Extract the [X, Y] coordinate from the center of the cell holding the provided text.  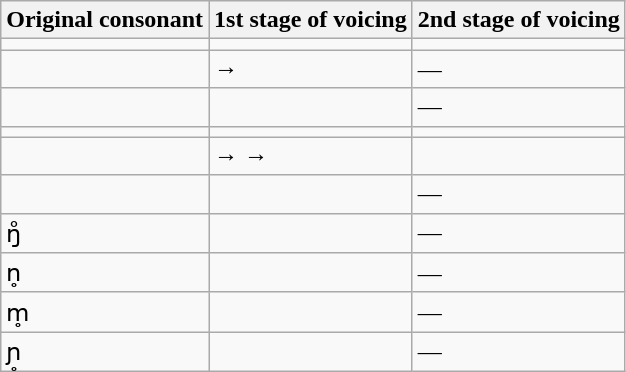
→ → [311, 156]
m̥ [105, 312]
1st stage of voicing [311, 20]
Original consonant [105, 20]
→ [311, 69]
n̥ [105, 273]
ɲ̥ [105, 352]
ŋ̊ [105, 233]
2nd stage of voicing [518, 20]
